For the text-containing cell, return its midpoint in (X, Y) coordinate format. 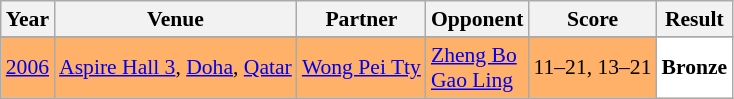
Partner (362, 19)
Bronze (695, 68)
Venue (176, 19)
Aspire Hall 3, Doha, Qatar (176, 68)
2006 (28, 68)
11–21, 13–21 (592, 68)
Wong Pei Tty (362, 68)
Zheng Bo Gao Ling (478, 68)
Score (592, 19)
Year (28, 19)
Opponent (478, 19)
Result (695, 19)
